Find where the given text appears and provide that cell's center as (X, Y) coordinate. 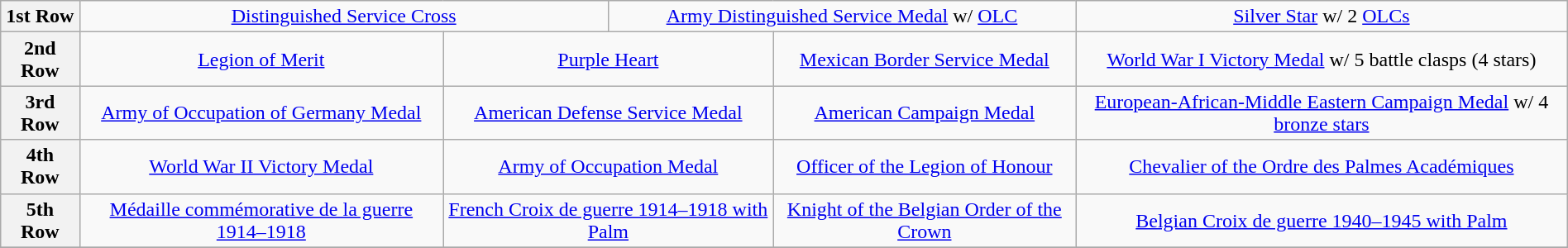
1st Row (40, 17)
Chevalier of the Ordre des Palmes Académiques (1322, 167)
Army Distinguished Service Medal w/ OLC (842, 17)
American Campaign Medal (925, 112)
2nd Row (40, 60)
Army of Occupation of Germany Medal (261, 112)
Army of Occupation Medal (609, 167)
Médaille commémorative de la guerre 1914–1918 (261, 220)
Belgian Croix de guerre 1940–1945 with Palm (1322, 220)
World War I Victory Medal w/ 5 battle clasps (4 stars) (1322, 60)
French Croix de guerre 1914–1918 with Palm (609, 220)
Legion of Merit (261, 60)
European-African-Middle Eastern Campaign Medal w/ 4 bronze stars (1322, 112)
Knight of the Belgian Order of the Crown (925, 220)
Officer of the Legion of Honour (925, 167)
5th Row (40, 220)
Distinguished Service Cross (344, 17)
World War II Victory Medal (261, 167)
Purple Heart (609, 60)
Mexican Border Service Medal (925, 60)
4th Row (40, 167)
Silver Star w/ 2 OLCs (1322, 17)
3rd Row (40, 112)
American Defense Service Medal (609, 112)
